Identify which cell holds the provided text, then report its [x, y] central coordinate. 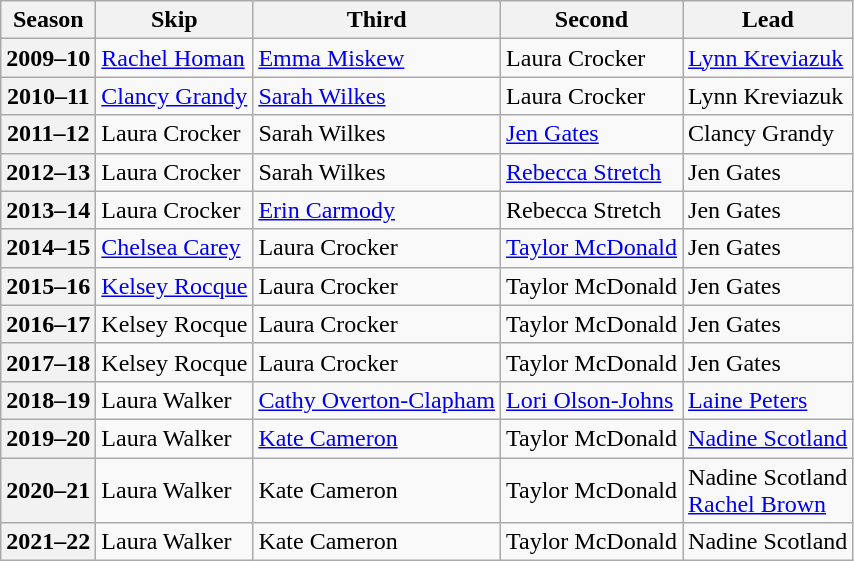
Laine Peters [768, 400]
2011–12 [48, 134]
Erin Carmody [377, 210]
2013–14 [48, 210]
Second [592, 20]
2016–17 [48, 324]
Skip [174, 20]
2014–15 [48, 248]
2015–16 [48, 286]
2009–10 [48, 58]
2020–21 [48, 490]
2019–20 [48, 438]
Rachel Homan [174, 58]
Cathy Overton-Clapham [377, 400]
Lori Olson-Johns [592, 400]
2018–19 [48, 400]
2010–11 [48, 96]
Third [377, 20]
2021–22 [48, 542]
2012–13 [48, 172]
Chelsea Carey [174, 248]
Lead [768, 20]
Season [48, 20]
Emma Miskew [377, 58]
Nadine Scotland Rachel Brown [768, 490]
2017–18 [48, 362]
